Search for the cell housing the specified text and yield its [x, y] center coordinate. 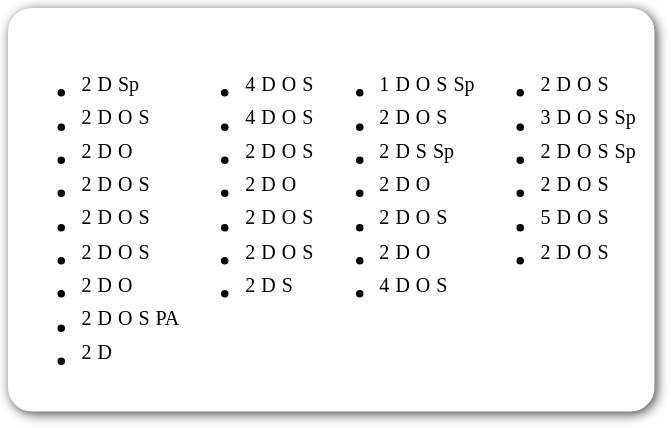
4 D O S4 D O S2 D O S2 D O2 D O S2 D O S2 D S [250, 210]
2 D Sp2 D O S2 D O2 D O S2 D O S2 D O S2 D O2 D O S PA2 D [100, 210]
1 D O S Sp2 D O S2 D S Sp2 D O2 D O S2 D O4 D O S [397, 210]
2 D O S3 D O S Sp2 D O S Sp2 D O S5 D O S2 D O S [558, 210]
